Search for the cell housing the specified text and yield its [x, y] center coordinate. 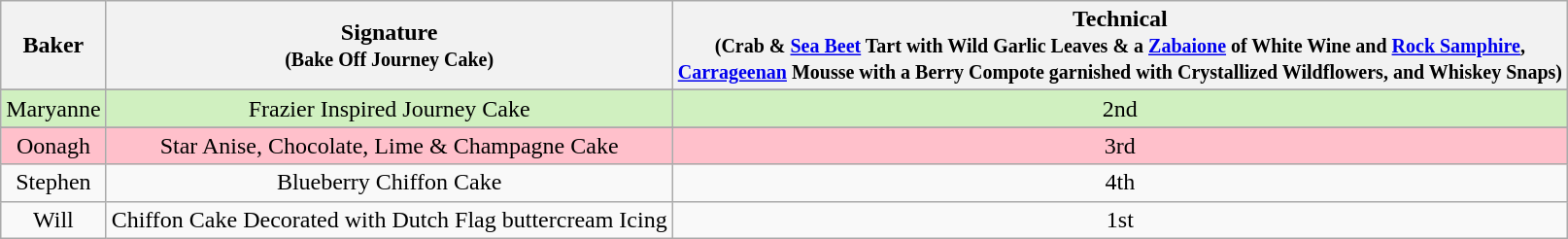
Blueberry Chiffon Cake [389, 183]
4th [1119, 183]
Frazier Inspired Journey Cake [389, 109]
1st [1119, 220]
Signature(Bake Off Journey Cake) [389, 46]
Chiffon Cake Decorated with Dutch Flag buttercream Icing [389, 220]
Baker [53, 46]
2nd [1119, 109]
Maryanne [53, 109]
Star Anise, Chocolate, Lime & Champagne Cake [389, 146]
Oonagh [53, 146]
Will [53, 220]
Stephen [53, 183]
3rd [1119, 146]
